Provide the [x, y] coordinate of the cell's center where the given text is located.  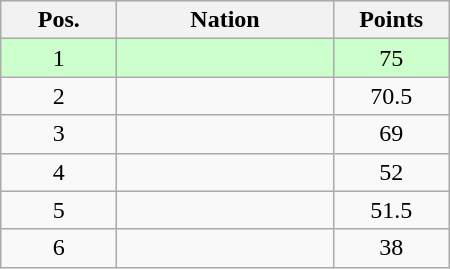
1 [59, 58]
Pos. [59, 20]
6 [59, 248]
51.5 [391, 210]
3 [59, 134]
69 [391, 134]
4 [59, 172]
Nation [225, 20]
52 [391, 172]
5 [59, 210]
Points [391, 20]
2 [59, 96]
75 [391, 58]
70.5 [391, 96]
38 [391, 248]
